Identify which cell holds the provided text, then report its [x, y] central coordinate. 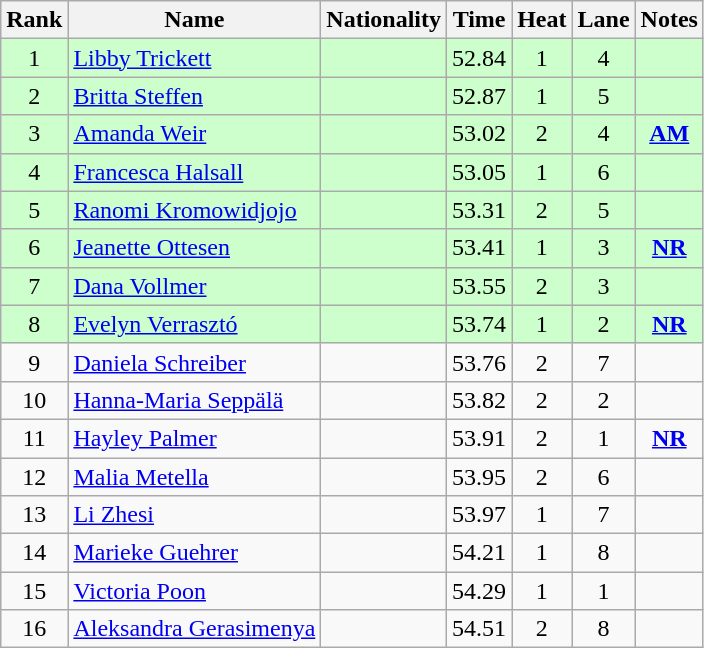
10 [34, 400]
13 [34, 515]
54.51 [480, 629]
9 [34, 362]
Li Zhesi [194, 515]
Daniela Schreiber [194, 362]
15 [34, 591]
53.82 [480, 400]
16 [34, 629]
53.02 [480, 134]
Jeanette Ottesen [194, 248]
Evelyn Verrasztó [194, 324]
53.74 [480, 324]
52.87 [480, 96]
Dana Vollmer [194, 286]
54.21 [480, 553]
53.95 [480, 477]
AM [669, 134]
Nationality [384, 20]
Notes [669, 20]
53.05 [480, 172]
Amanda Weir [194, 134]
53.91 [480, 438]
Hanna-Maria Seppälä [194, 400]
Name [194, 20]
52.84 [480, 58]
11 [34, 438]
Malia Metella [194, 477]
Britta Steffen [194, 96]
Aleksandra Gerasimenya [194, 629]
14 [34, 553]
Victoria Poon [194, 591]
12 [34, 477]
Lane [604, 20]
Heat [542, 20]
Marieke Guehrer [194, 553]
Libby Trickett [194, 58]
Hayley Palmer [194, 438]
53.97 [480, 515]
Francesca Halsall [194, 172]
53.41 [480, 248]
53.76 [480, 362]
53.31 [480, 210]
54.29 [480, 591]
Time [480, 20]
Ranomi Kromowidjojo [194, 210]
53.55 [480, 286]
Rank [34, 20]
